Return the [X, Y] coordinate for the center point of the cell that contains the specified text.  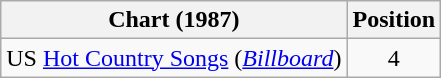
Position [394, 20]
US Hot Country Songs (Billboard) [174, 58]
4 [394, 58]
Chart (1987) [174, 20]
